Capture the cell that displays the provided text and extract its [x, y] central coordinate. 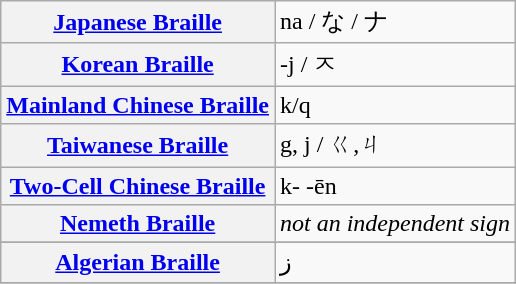
Nemeth Braille [138, 224]
Two-Cell Chinese Braille [138, 185]
g, j / ㄍ,ㄐ [394, 146]
Japanese Braille [138, 22]
k/q [394, 105]
-j / ㅈ [394, 64]
Korean Braille [138, 64]
Mainland Chinese Braille [138, 105]
k- -ēn [394, 185]
Algerian Braille [138, 263]
Taiwanese Braille [138, 146]
not an independent sign [394, 224]
na / な / ナ [394, 22]
ز ‎ [394, 263]
